Identify which cell holds the provided text, then report its [x, y] central coordinate. 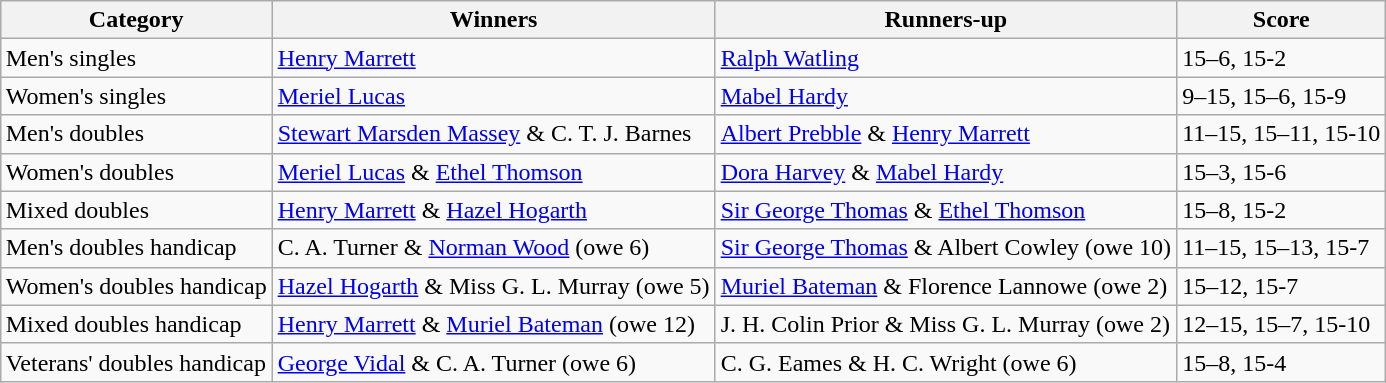
Mixed doubles handicap [136, 324]
Albert Prebble & Henry Marrett [946, 134]
Women's doubles [136, 172]
Sir George Thomas & Ethel Thomson [946, 210]
George Vidal & C. A. Turner (owe 6) [494, 362]
11–15, 15–13, 15-7 [1282, 248]
Sir George Thomas & Albert Cowley (owe 10) [946, 248]
Mabel Hardy [946, 96]
15–8, 15-4 [1282, 362]
Women's doubles handicap [136, 286]
Henry Marrett & Hazel Hogarth [494, 210]
15–12, 15-7 [1282, 286]
Veterans' doubles handicap [136, 362]
12–15, 15–7, 15-10 [1282, 324]
Men's singles [136, 58]
Women's singles [136, 96]
Henry Marrett & Muriel Bateman (owe 12) [494, 324]
Men's doubles [136, 134]
Score [1282, 20]
C. A. Turner & Norman Wood (owe 6) [494, 248]
Mixed doubles [136, 210]
Category [136, 20]
Ralph Watling [946, 58]
C. G. Eames & H. C. Wright (owe 6) [946, 362]
Men's doubles handicap [136, 248]
9–15, 15–6, 15-9 [1282, 96]
15–3, 15-6 [1282, 172]
Dora Harvey & Mabel Hardy [946, 172]
Henry Marrett [494, 58]
Meriel Lucas & Ethel Thomson [494, 172]
Hazel Hogarth & Miss G. L. Murray (owe 5) [494, 286]
J. H. Colin Prior & Miss G. L. Murray (owe 2) [946, 324]
15–6, 15-2 [1282, 58]
Muriel Bateman & Florence Lannowe (owe 2) [946, 286]
Winners [494, 20]
Stewart Marsden Massey & C. T. J. Barnes [494, 134]
15–8, 15-2 [1282, 210]
Meriel Lucas [494, 96]
Runners-up [946, 20]
11–15, 15–11, 15-10 [1282, 134]
